For the text-containing cell, return its midpoint in [X, Y] coordinate format. 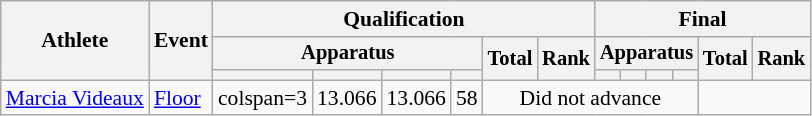
Marcia Videaux [75, 98]
Event [181, 40]
Did not advance [590, 98]
58 [467, 98]
colspan=3 [262, 98]
Floor [181, 98]
Final [702, 19]
Qualification [404, 19]
Athlete [75, 40]
